Extract the [X, Y] coordinate from the center of the cell holding the provided text.  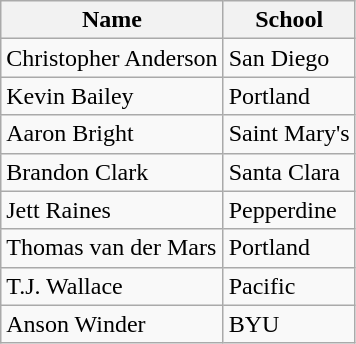
Kevin Bailey [112, 96]
Pepperdine [289, 210]
Name [112, 20]
Santa Clara [289, 172]
Jett Raines [112, 210]
Anson Winder [112, 324]
Brandon Clark [112, 172]
Christopher Anderson [112, 58]
Thomas van der Mars [112, 248]
BYU [289, 324]
T.J. Wallace [112, 286]
Aaron Bright [112, 134]
Pacific [289, 286]
School [289, 20]
Saint Mary's [289, 134]
San Diego [289, 58]
